Capture the cell that displays the provided text and extract its (X, Y) central coordinate. 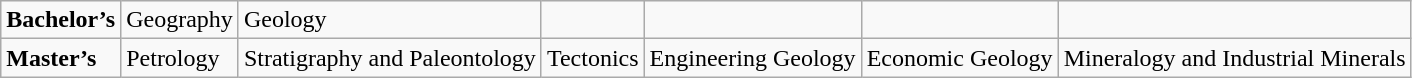
Geography (180, 20)
Geology (390, 20)
Bachelor’s (61, 20)
Petrology (180, 58)
Master’s (61, 58)
Mineralogy and Industrial Minerals (1234, 58)
Tectonics (592, 58)
Stratigraphy and Paleontology (390, 58)
Economic Geology (960, 58)
Engineering Geology (752, 58)
